Scan for the cell matching the given text and deliver its [x, y] coordinate at center. 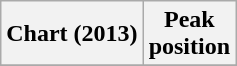
Peakposition [189, 34]
Chart (2013) [72, 34]
